For the text-containing cell, return its midpoint in (X, Y) coordinate format. 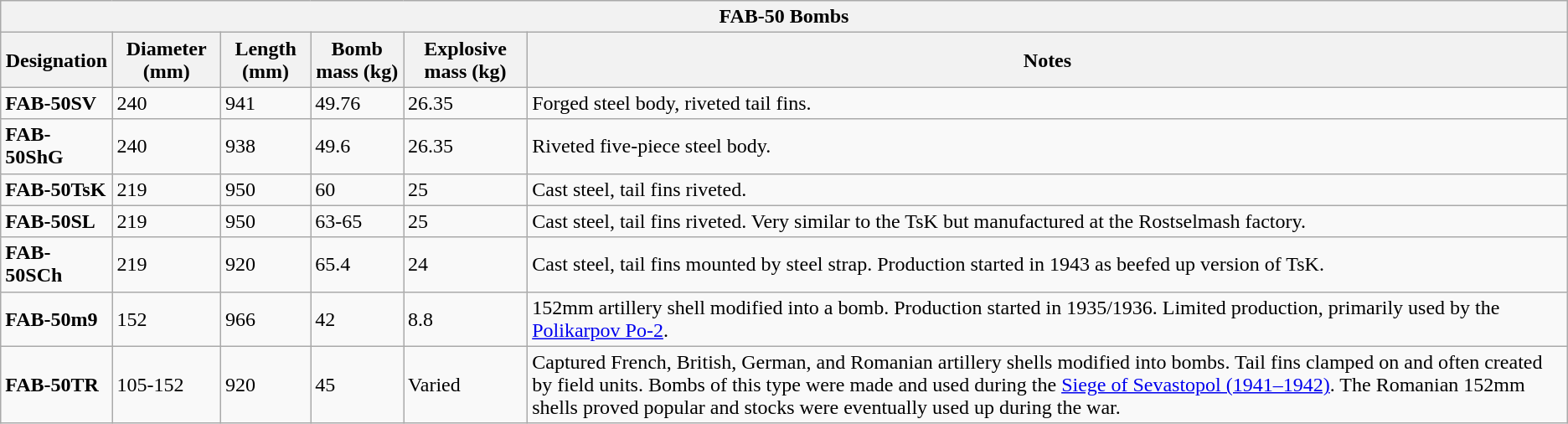
8.8 (466, 318)
Cast steel, tail fins riveted. (1048, 189)
45 (357, 385)
FAB-50SL (57, 221)
Explosive mass (kg) (466, 60)
938 (265, 146)
65.4 (357, 265)
Bomb mass (kg) (357, 60)
49.76 (357, 103)
152mm artillery shell modified into a bomb. Production started in 1935/1936. Limited production, primarily used by the Polikarpov Po-2. (1048, 318)
Designation (57, 60)
Forged steel body, riveted tail fins. (1048, 103)
60 (357, 189)
Cast steel, tail fins riveted. Very similar to the TsK but manufactured at the Rostselmash factory. (1048, 221)
24 (466, 265)
105-152 (166, 385)
941 (265, 103)
Riveted five-piece steel body. (1048, 146)
42 (357, 318)
152 (166, 318)
Varied (466, 385)
FAB-50TsK (57, 189)
49.6 (357, 146)
966 (265, 318)
Notes (1048, 60)
Cast steel, tail fins mounted by steel strap. Production started in 1943 as beefed up version of TsK. (1048, 265)
Diameter (mm) (166, 60)
FAB-50TR (57, 385)
FAB-50m9 (57, 318)
FAB-50SV (57, 103)
FAB-50 Bombs (784, 17)
FAB-50ShG (57, 146)
63-65 (357, 221)
Length (mm) (265, 60)
FAB-50SCh (57, 265)
